Extract the [X, Y] coordinate from the center of the cell holding the provided text.  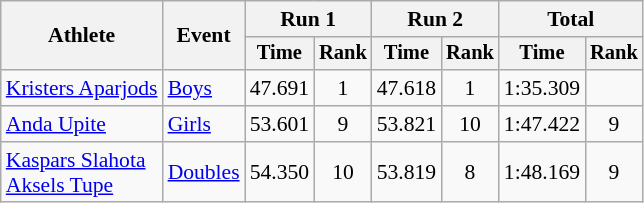
Event [204, 36]
Kaspars SlahotaAksels Tupe [82, 172]
1:47.422 [542, 124]
47.618 [406, 88]
54.350 [280, 172]
Boys [204, 88]
Run 2 [436, 19]
53.601 [280, 124]
Athlete [82, 36]
47.691 [280, 88]
1:48.169 [542, 172]
Total [571, 19]
1:35.309 [542, 88]
Run 1 [308, 19]
Girls [204, 124]
Kristers Aparjods [82, 88]
Anda Upite [82, 124]
8 [470, 172]
53.821 [406, 124]
Doubles [204, 172]
53.819 [406, 172]
